From the cell containing the given text, extract its center point as [x, y] coordinate. 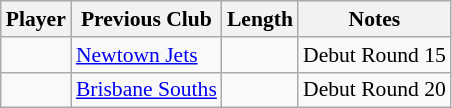
Previous Club [146, 19]
Debut Round 15 [374, 55]
Length [260, 19]
Debut Round 20 [374, 90]
Player [36, 19]
Newtown Jets [146, 55]
Notes [374, 19]
Brisbane Souths [146, 90]
